Return (x, y) of the center of cell containing provided text 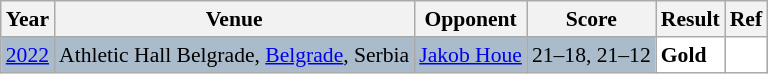
Year (28, 19)
Score (592, 19)
Ref (746, 19)
Athletic Hall Belgrade, Belgrade, Serbia (234, 55)
Jakob Houe (470, 55)
2022 (28, 55)
Result (690, 19)
Venue (234, 19)
Opponent (470, 19)
Gold (690, 55)
21–18, 21–12 (592, 55)
